Extract the [X, Y] coordinate from the center of the cell holding the provided text.  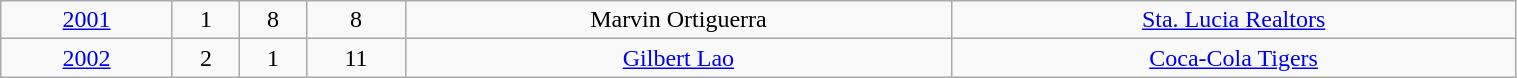
2 [206, 58]
Gilbert Lao [678, 58]
2002 [87, 58]
Coca-Cola Tigers [1234, 58]
Sta. Lucia Realtors [1234, 20]
Marvin Ortiguerra [678, 20]
2001 [87, 20]
11 [356, 58]
